Return [X, Y] of the center of cell containing provided text 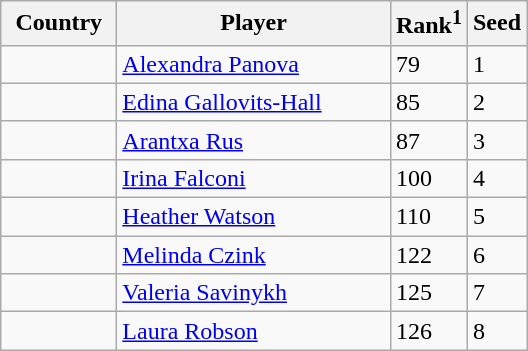
3 [496, 140]
7 [496, 293]
Rank1 [428, 24]
Player [254, 24]
79 [428, 64]
Valeria Savinykh [254, 293]
Laura Robson [254, 331]
Heather Watson [254, 217]
Arantxa Rus [254, 140]
Country [59, 24]
122 [428, 255]
4 [496, 178]
Irina Falconi [254, 178]
2 [496, 102]
100 [428, 178]
Alexandra Panova [254, 64]
5 [496, 217]
110 [428, 217]
1 [496, 64]
126 [428, 331]
8 [496, 331]
Melinda Czink [254, 255]
87 [428, 140]
Edina Gallovits-Hall [254, 102]
6 [496, 255]
125 [428, 293]
85 [428, 102]
Seed [496, 24]
